Determine the [X, Y] coordinate at the center of the cell enclosing the given text.  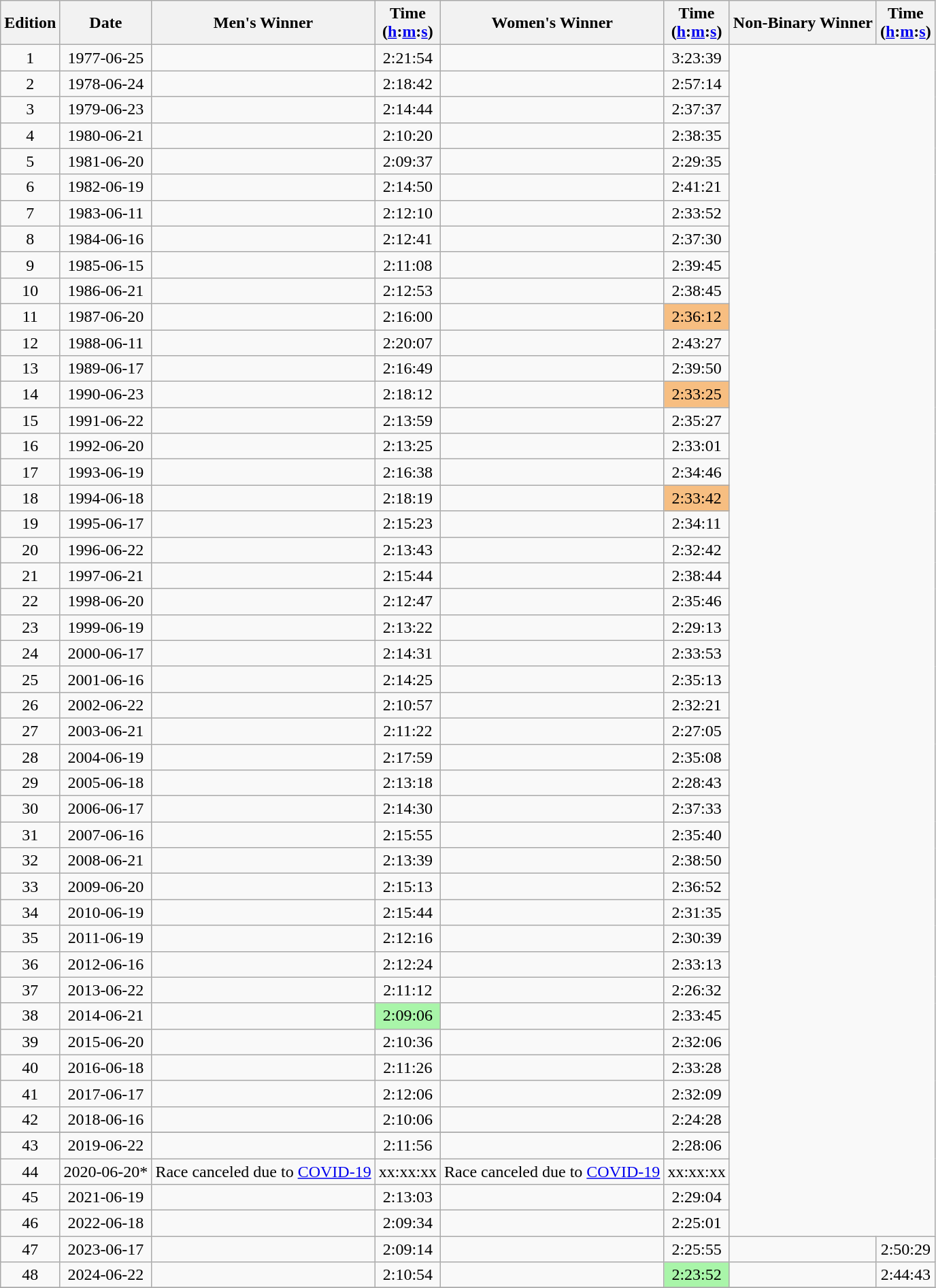
2:24:28 [697, 1119]
2:11:26 [407, 1068]
2006-06-17 [106, 809]
46 [30, 1223]
2:33:45 [697, 1016]
1979-06-23 [106, 110]
2015-06-20 [106, 1042]
Non-Binary Winner [803, 23]
2:09:37 [407, 161]
2:12:24 [407, 964]
2001-06-16 [106, 679]
2:21:54 [407, 58]
2:14:50 [407, 187]
2:14:31 [407, 653]
2:38:44 [697, 576]
2:29:35 [697, 161]
3 [30, 110]
Edition [30, 23]
2:37:33 [697, 809]
45 [30, 1198]
30 [30, 809]
7 [30, 213]
2:20:07 [407, 342]
2:15:55 [407, 835]
2:38:35 [697, 135]
8 [30, 239]
2:13:22 [407, 627]
23 [30, 627]
2:16:38 [407, 472]
2:15:23 [407, 524]
2:35:08 [697, 757]
2022-06-18 [106, 1223]
2:32:42 [697, 550]
2:38:45 [697, 291]
2:09:06 [407, 1016]
2:14:25 [407, 679]
1992-06-20 [106, 446]
21 [30, 576]
9 [30, 265]
2018-06-16 [106, 1119]
2:15:13 [407, 887]
2:13:25 [407, 446]
15 [30, 420]
14 [30, 395]
2:10:36 [407, 1042]
2013-06-22 [106, 990]
2:11:12 [407, 990]
1980-06-21 [106, 135]
2:14:44 [407, 110]
1994-06-18 [106, 498]
2:41:21 [697, 187]
40 [30, 1068]
2010-06-19 [106, 912]
2:31:35 [697, 912]
2:28:06 [697, 1145]
2:57:14 [697, 84]
2020-06-20* [106, 1171]
2:09:14 [407, 1249]
2:35:46 [697, 601]
24 [30, 653]
34 [30, 912]
2:25:01 [697, 1223]
2:09:34 [407, 1223]
2:18:19 [407, 498]
2014-06-21 [106, 1016]
2:30:39 [697, 938]
2003-06-21 [106, 731]
4 [30, 135]
36 [30, 964]
2011-06-19 [106, 938]
2:10:54 [407, 1275]
2024-06-22 [106, 1275]
2:13:39 [407, 861]
37 [30, 990]
1981-06-20 [106, 161]
2:11:56 [407, 1145]
41 [30, 1093]
1983-06-11 [106, 213]
1985-06-15 [106, 265]
19 [30, 524]
47 [30, 1249]
2004-06-19 [106, 757]
1999-06-19 [106, 627]
48 [30, 1275]
2:33:28 [697, 1068]
1995-06-17 [106, 524]
1977-06-25 [106, 58]
33 [30, 887]
1 [30, 58]
2:25:55 [697, 1249]
1993-06-19 [106, 472]
2:34:46 [697, 472]
2019-06-22 [106, 1145]
1987-06-20 [106, 316]
2005-06-18 [106, 783]
2:35:13 [697, 679]
2:35:27 [697, 420]
2:13:03 [407, 1198]
2:33:42 [697, 498]
2:11:22 [407, 731]
32 [30, 861]
11 [30, 316]
2:10:06 [407, 1119]
2:16:49 [407, 369]
2:32:06 [697, 1042]
29 [30, 783]
16 [30, 446]
2002-06-22 [106, 705]
13 [30, 369]
2:23:52 [697, 1275]
20 [30, 550]
2:18:42 [407, 84]
2017-06-17 [106, 1093]
2:12:06 [407, 1093]
2000-06-17 [106, 653]
1982-06-19 [106, 187]
1986-06-21 [106, 291]
2:14:30 [407, 809]
1978-06-24 [106, 84]
Men's Winner [263, 23]
2:13:59 [407, 420]
2021-06-19 [106, 1198]
2:36:52 [697, 887]
Women's Winner [552, 23]
2:50:29 [905, 1249]
2:12:16 [407, 938]
2:10:57 [407, 705]
2:13:43 [407, 550]
2016-06-18 [106, 1068]
2:28:43 [697, 783]
43 [30, 1145]
2:29:04 [697, 1198]
2:38:50 [697, 861]
1990-06-23 [106, 395]
2:33:53 [697, 653]
44 [30, 1171]
2008-06-21 [106, 861]
18 [30, 498]
17 [30, 472]
2:26:32 [697, 990]
38 [30, 1016]
26 [30, 705]
3:23:39 [697, 58]
2:18:12 [407, 395]
10 [30, 291]
2009-06-20 [106, 887]
25 [30, 679]
2:16:00 [407, 316]
2:35:40 [697, 835]
2:27:05 [697, 731]
2012-06-16 [106, 964]
2:12:53 [407, 291]
2:10:20 [407, 135]
27 [30, 731]
12 [30, 342]
1989-06-17 [106, 369]
2:39:45 [697, 265]
5 [30, 161]
2:32:09 [697, 1093]
2:33:13 [697, 964]
2:12:47 [407, 601]
22 [30, 601]
1991-06-22 [106, 420]
2:37:30 [697, 239]
2:12:10 [407, 213]
6 [30, 187]
2:33:25 [697, 395]
1998-06-20 [106, 601]
31 [30, 835]
2:13:18 [407, 783]
2:33:01 [697, 446]
1988-06-11 [106, 342]
1996-06-22 [106, 550]
2:11:08 [407, 265]
2:43:27 [697, 342]
1997-06-21 [106, 576]
2:29:13 [697, 627]
28 [30, 757]
2:17:59 [407, 757]
2:12:41 [407, 239]
1984-06-16 [106, 239]
42 [30, 1119]
2023-06-17 [106, 1249]
2:44:43 [905, 1275]
2:37:37 [697, 110]
2 [30, 84]
2007-06-16 [106, 835]
2:32:21 [697, 705]
35 [30, 938]
2:39:50 [697, 369]
39 [30, 1042]
2:33:52 [697, 213]
2:36:12 [697, 316]
Date [106, 23]
2:34:11 [697, 524]
